Return the (x, y) coordinate for the center point of the cell that contains the specified text.  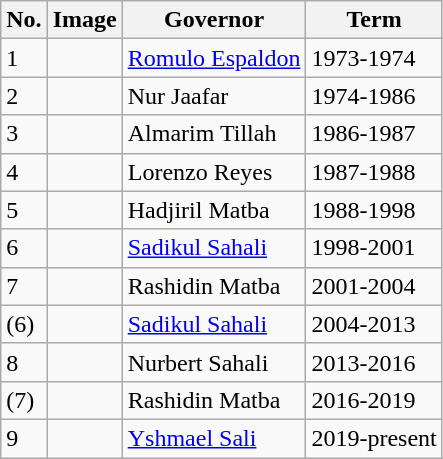
Hadjiril Matba (214, 210)
(6) (24, 324)
1986-1987 (374, 134)
1 (24, 58)
Lorenzo Reyes (214, 172)
Yshmael Sali (214, 438)
2 (24, 96)
No. (24, 20)
6 (24, 248)
2013-2016 (374, 362)
1988-1998 (374, 210)
9 (24, 438)
Nur Jaafar (214, 96)
Governor (214, 20)
5 (24, 210)
Image (84, 20)
1998-2001 (374, 248)
2004-2013 (374, 324)
1987-1988 (374, 172)
Term (374, 20)
1973-1974 (374, 58)
8 (24, 362)
2016-2019 (374, 400)
2001-2004 (374, 286)
Nurbert Sahali (214, 362)
7 (24, 286)
Romulo Espaldon (214, 58)
(7) (24, 400)
2019-present (374, 438)
Almarim Tillah (214, 134)
4 (24, 172)
1974-1986 (374, 96)
3 (24, 134)
